For the text-containing cell, return its midpoint in (X, Y) coordinate format. 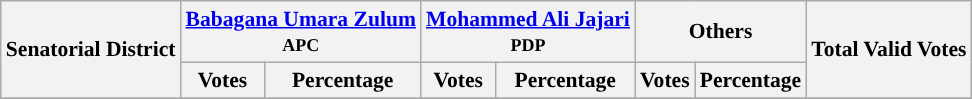
Senatorial District (91, 50)
Mohammed Ali JajariPDP (528, 32)
Babagana Umara ZulumAPC (301, 32)
Others (720, 32)
Total Valid Votes (888, 50)
